Identify which cell holds the provided text, then report its [X, Y] central coordinate. 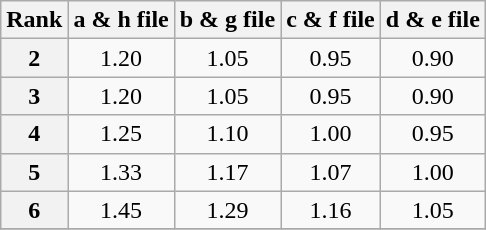
5 [34, 172]
a & h file [121, 20]
3 [34, 96]
1.33 [121, 172]
1.25 [121, 134]
1.07 [331, 172]
2 [34, 58]
6 [34, 210]
1.17 [227, 172]
b & g file [227, 20]
Rank [34, 20]
1.10 [227, 134]
4 [34, 134]
1.29 [227, 210]
1.45 [121, 210]
1.16 [331, 210]
d & e file [432, 20]
c & f file [331, 20]
